Output the [x, y] coordinate of the center of the cell containing the given text.  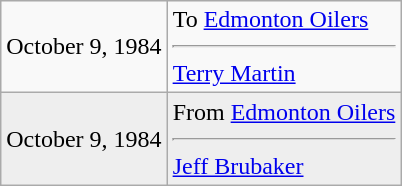
From Edmonton OilersJeff Brubaker [284, 139]
To Edmonton OilersTerry Martin [284, 47]
